For the text-containing cell, return its midpoint in [x, y] coordinate format. 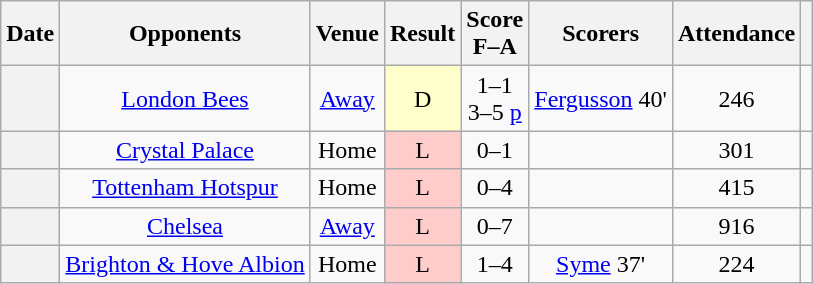
246 [736, 98]
224 [736, 264]
Date [30, 34]
415 [736, 188]
ScoreF–A [495, 34]
Scorers [601, 34]
0–1 [495, 150]
Result [422, 34]
0–7 [495, 226]
Chelsea [185, 226]
1–4 [495, 264]
Tottenham Hotspur [185, 188]
Attendance [736, 34]
Syme 37' [601, 264]
1–13–5 p [495, 98]
London Bees [185, 98]
301 [736, 150]
Opponents [185, 34]
0–4 [495, 188]
Crystal Palace [185, 150]
Brighton & Hove Albion [185, 264]
Fergusson 40' [601, 98]
916 [736, 226]
Venue [347, 34]
D [422, 98]
